Detect which cell encompasses the target text, then output its [x, y] center coordinate. 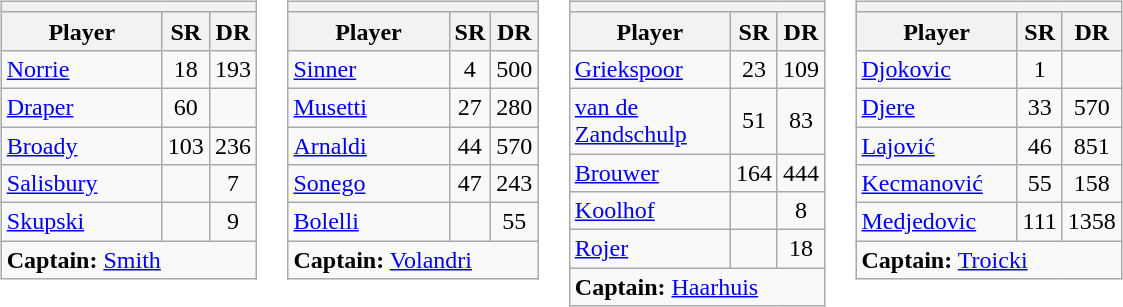
47 [470, 184]
Djokovic [936, 69]
Captain: Volandri [413, 260]
164 [754, 173]
7 [232, 184]
46 [1040, 145]
Salisbury [82, 184]
Brouwer [650, 173]
Captain: Haarhuis [696, 287]
Medjedovic [936, 222]
23 [754, 69]
280 [514, 107]
4 [470, 69]
243 [514, 184]
236 [232, 145]
van de Zandschulp [650, 120]
Koolhof [650, 211]
Griekspoor [650, 69]
Broady [82, 145]
Arnaldi [368, 145]
Musetti [368, 107]
111 [1040, 222]
Skupski [82, 222]
Draper [82, 107]
1358 [1092, 222]
Sonego [368, 184]
103 [186, 145]
Rojer [650, 249]
60 [186, 107]
9 [232, 222]
Djere [936, 107]
Kecmanović [936, 184]
Sinner [368, 69]
83 [800, 120]
158 [1092, 184]
44 [470, 145]
Lajović [936, 145]
Norrie [82, 69]
27 [470, 107]
33 [1040, 107]
851 [1092, 145]
500 [514, 69]
Captain: Smith [128, 260]
1 [1040, 69]
193 [232, 69]
444 [800, 173]
Bolelli [368, 222]
Captain: Troicki [988, 260]
8 [800, 211]
51 [754, 120]
109 [800, 69]
